For the text-containing cell, return its midpoint in [x, y] coordinate format. 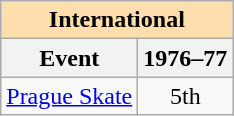
International [117, 20]
Event [70, 58]
5th [186, 96]
Prague Skate [70, 96]
1976–77 [186, 58]
